Pinpoint the cell where the given text exists, returning its (X, Y) midpoint coordinate. 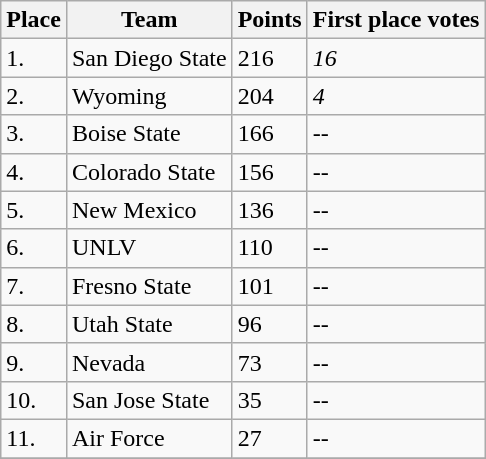
136 (270, 210)
3. (34, 134)
204 (270, 96)
16 (396, 58)
7. (34, 286)
UNLV (149, 248)
27 (270, 438)
5. (34, 210)
6. (34, 248)
San Diego State (149, 58)
First place votes (396, 20)
110 (270, 248)
Fresno State (149, 286)
2. (34, 96)
New Mexico (149, 210)
Nevada (149, 362)
11. (34, 438)
Team (149, 20)
156 (270, 172)
4. (34, 172)
216 (270, 58)
96 (270, 324)
9. (34, 362)
35 (270, 400)
1. (34, 58)
Points (270, 20)
Air Force (149, 438)
Colorado State (149, 172)
Utah State (149, 324)
101 (270, 286)
San Jose State (149, 400)
8. (34, 324)
10. (34, 400)
166 (270, 134)
Boise State (149, 134)
73 (270, 362)
Place (34, 20)
4 (396, 96)
Wyoming (149, 96)
